Return (X, Y) of the center of cell containing provided text 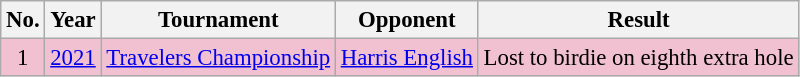
Lost to birdie on eighth extra hole (638, 58)
2021 (73, 58)
Year (73, 20)
Result (638, 20)
Travelers Championship (218, 58)
Opponent (406, 20)
1 (23, 58)
Harris English (406, 58)
Tournament (218, 20)
No. (23, 20)
